Identify which cell holds the provided text, then report its [X, Y] central coordinate. 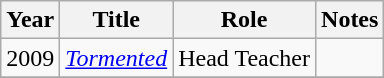
Notes [350, 20]
Year [30, 20]
Role [244, 20]
Head Teacher [244, 58]
Tormented [116, 58]
2009 [30, 58]
Title [116, 20]
